Find where the given text appears and provide that cell's center as (X, Y) coordinate. 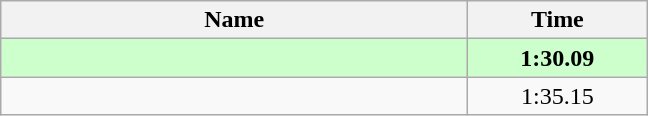
Name (234, 20)
1:30.09 (558, 58)
1:35.15 (558, 96)
Time (558, 20)
